Extract the (X, Y) coordinate from the center of the cell holding the provided text.  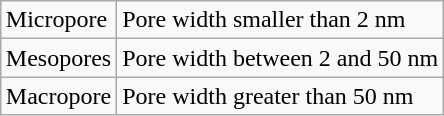
Pore width between 2 and 50 nm (280, 58)
Pore width greater than 50 nm (280, 96)
Mesopores (58, 58)
Macropore (58, 96)
Micropore (58, 20)
Pore width smaller than 2 nm (280, 20)
